Output the (x, y) coordinate of the center of the cell containing the given text.  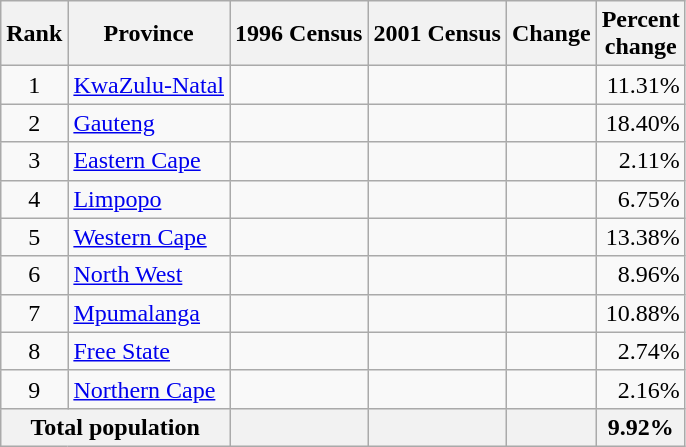
3 (34, 161)
9 (34, 389)
Mpumalanga (149, 313)
Percentchange (640, 34)
10.88% (640, 313)
2 (34, 123)
1 (34, 85)
Free State (149, 351)
Gauteng (149, 123)
6.75% (640, 199)
6 (34, 275)
13.38% (640, 237)
Change (551, 34)
1996 Census (299, 34)
4 (34, 199)
Northern Cape (149, 389)
2.11% (640, 161)
Total population (116, 427)
KwaZulu-Natal (149, 85)
8.96% (640, 275)
2001 Census (437, 34)
7 (34, 313)
Rank (34, 34)
5 (34, 237)
2.74% (640, 351)
9.92% (640, 427)
Western Cape (149, 237)
Eastern Cape (149, 161)
Province (149, 34)
8 (34, 351)
Limpopo (149, 199)
18.40% (640, 123)
11.31% (640, 85)
North West (149, 275)
2.16% (640, 389)
